Locate the cell with the specified text and output its [X, Y] center coordinate. 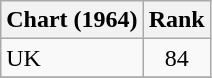
84 [176, 58]
Chart (1964) [72, 20]
UK [72, 58]
Rank [176, 20]
